Find where the given text appears and provide that cell's center as (x, y) coordinate. 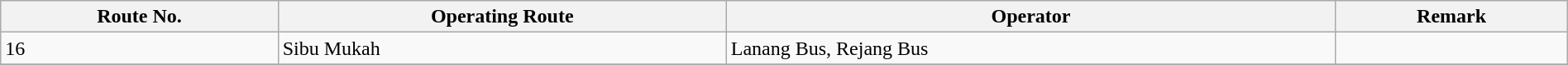
Route No. (139, 17)
Operator (1030, 17)
Sibu Mukah (502, 48)
Operating Route (502, 17)
Lanang Bus, Rejang Bus (1030, 48)
16 (139, 48)
Remark (1451, 17)
